Identify which cell holds the provided text, then report its [X, Y] central coordinate. 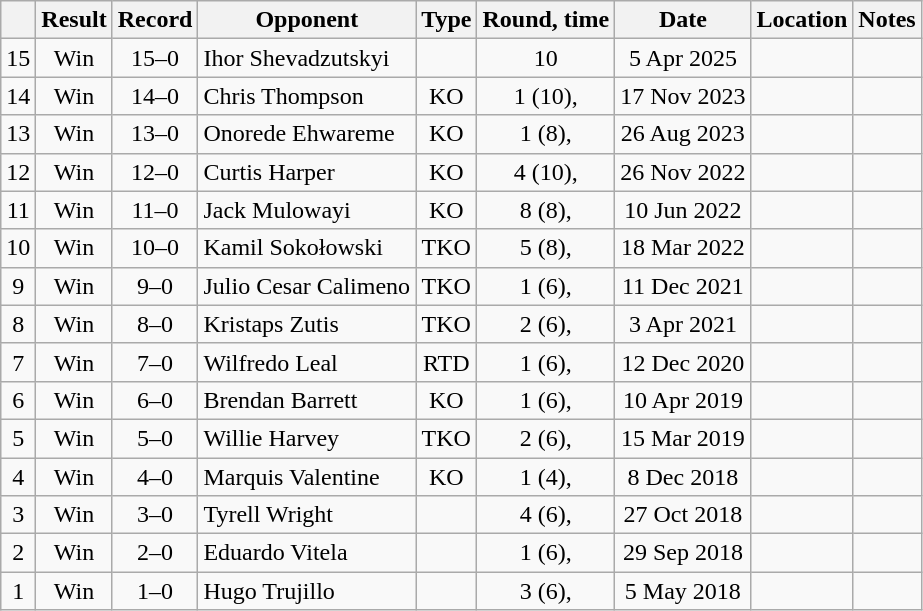
10 Apr 2019 [683, 400]
Kamil Sokołowski [307, 248]
15–0 [155, 58]
14–0 [155, 96]
1 (10), [546, 96]
Notes [887, 20]
10–0 [155, 248]
2 [18, 553]
27 Oct 2018 [683, 515]
14 [18, 96]
26 Nov 2022 [683, 172]
3 (6), [546, 591]
RTD [446, 362]
Chris Thompson [307, 96]
3–0 [155, 515]
Willie Harvey [307, 438]
Marquis Valentine [307, 477]
1–0 [155, 591]
Type [446, 20]
11 [18, 210]
Round, time [546, 20]
11–0 [155, 210]
Kristaps Zutis [307, 324]
5 May 2018 [683, 591]
10 Jun 2022 [683, 210]
Onorede Ehwareme [307, 134]
Julio Cesar Calimeno [307, 286]
Record [155, 20]
7 [18, 362]
13–0 [155, 134]
8 (8), [546, 210]
6–0 [155, 400]
Brendan Barrett [307, 400]
12 Dec 2020 [683, 362]
12–0 [155, 172]
26 Aug 2023 [683, 134]
13 [18, 134]
8 [18, 324]
18 Mar 2022 [683, 248]
29 Sep 2018 [683, 553]
17 Nov 2023 [683, 96]
Date [683, 20]
Tyrell Wright [307, 515]
12 [18, 172]
1 (8), [546, 134]
1 [18, 591]
5 (8), [546, 248]
2–0 [155, 553]
11 Dec 2021 [683, 286]
5–0 [155, 438]
9 [18, 286]
8 Dec 2018 [683, 477]
Ihor Shevadzutskyi [307, 58]
4 (10), [546, 172]
5 [18, 438]
Wilfredo Leal [307, 362]
3 Apr 2021 [683, 324]
6 [18, 400]
Curtis Harper [307, 172]
Opponent [307, 20]
15 Mar 2019 [683, 438]
9–0 [155, 286]
Jack Mulowayi [307, 210]
4–0 [155, 477]
Location [802, 20]
4 (6), [546, 515]
Eduardo Vitela [307, 553]
7–0 [155, 362]
8–0 [155, 324]
Result [74, 20]
Hugo Trujillo [307, 591]
3 [18, 515]
15 [18, 58]
1 (4), [546, 477]
4 [18, 477]
5 Apr 2025 [683, 58]
